Locate the cell with the specified text and output its (x, y) center coordinate. 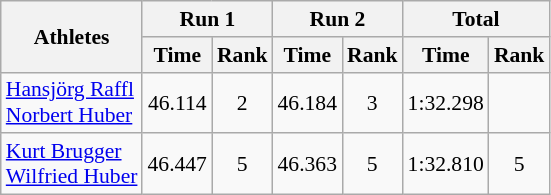
2 (242, 102)
Run 1 (207, 19)
46.114 (176, 102)
Run 2 (338, 19)
Kurt BruggerWilfried Huber (72, 164)
46.363 (308, 164)
46.184 (308, 102)
46.447 (176, 164)
Athletes (72, 36)
1:32.298 (446, 102)
1:32.810 (446, 164)
3 (372, 102)
Total (476, 19)
Hansjörg RafflNorbert Huber (72, 102)
